For the text-containing cell, return its midpoint in (X, Y) coordinate format. 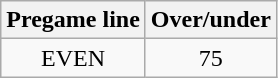
EVEN (74, 58)
75 (210, 58)
Over/under (210, 20)
Pregame line (74, 20)
